Pinpoint the cell where the given text exists, returning its (x, y) midpoint coordinate. 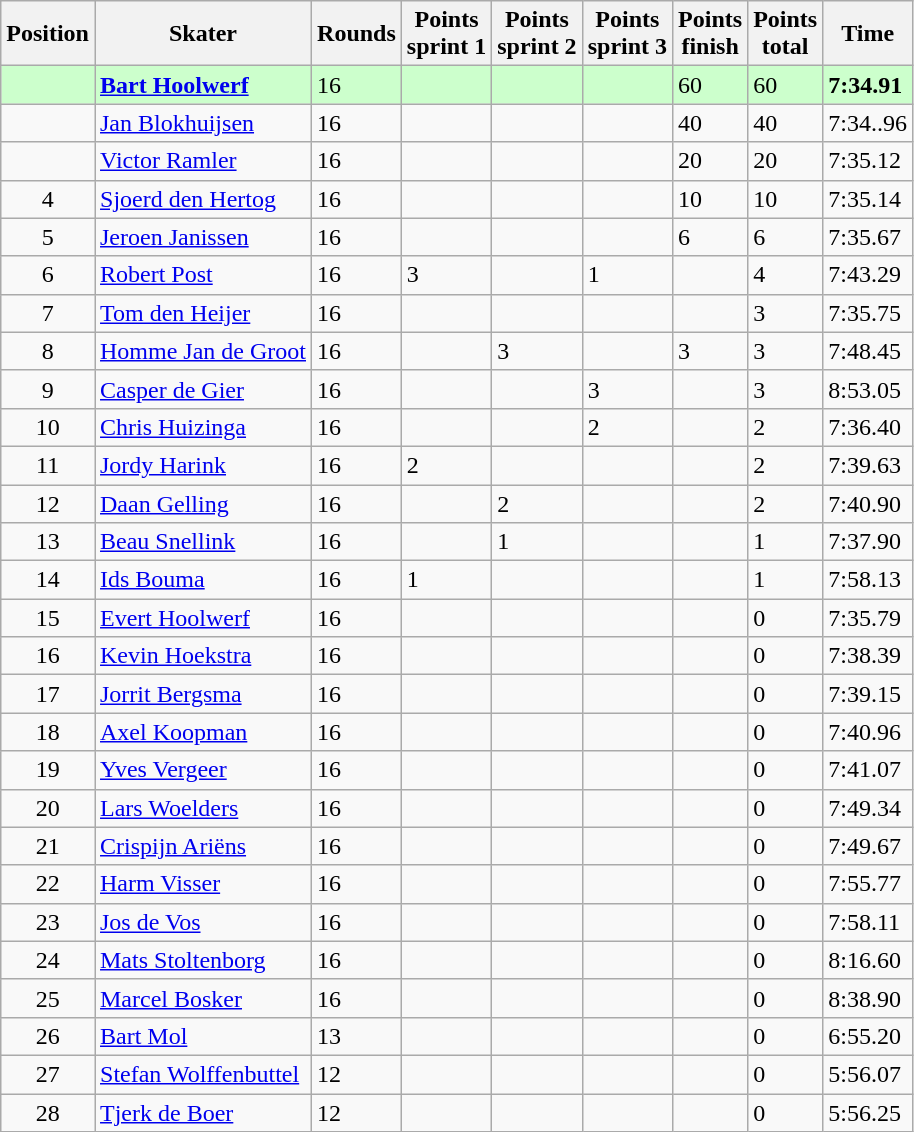
Bart Hoolwerf (202, 85)
Lars Woelders (202, 808)
8:16.60 (868, 960)
Jan Blokhuijsen (202, 123)
Rounds (357, 34)
21 (48, 846)
Skater (202, 34)
5:56.25 (868, 1113)
Axel Koopman (202, 732)
7:35.79 (868, 618)
7:35.75 (868, 313)
Robert Post (202, 275)
14 (48, 580)
Tom den Heijer (202, 313)
Points finish (710, 34)
5:56.07 (868, 1074)
Victor Ramler (202, 161)
7:35.12 (868, 161)
18 (48, 732)
Jordy Harink (202, 465)
23 (48, 922)
15 (48, 618)
7:39.15 (868, 694)
7:48.45 (868, 351)
Ids Bouma (202, 580)
Homme Jan de Groot (202, 351)
7:41.07 (868, 770)
7 (48, 313)
6:55.20 (868, 1036)
7:38.39 (868, 656)
7:58.13 (868, 580)
Evert Hoolwerf (202, 618)
7:43.29 (868, 275)
Points sprint 3 (627, 34)
Sjoerd den Hertog (202, 199)
Bart Mol (202, 1036)
7:40.96 (868, 732)
7:39.63 (868, 465)
9 (48, 389)
19 (48, 770)
Jorrit Bergsma (202, 694)
25 (48, 998)
7:49.34 (868, 808)
Stefan Wolffenbuttel (202, 1074)
22 (48, 884)
Chris Huizinga (202, 427)
Marcel Bosker (202, 998)
5 (48, 237)
Points total (786, 34)
7:36.40 (868, 427)
Time (868, 34)
7:40.90 (868, 503)
11 (48, 465)
Jeroen Janissen (202, 237)
7:35.67 (868, 237)
7:35.14 (868, 199)
Position (48, 34)
27 (48, 1074)
Jos de Vos (202, 922)
24 (48, 960)
7:34.91 (868, 85)
Points sprint 1 (446, 34)
Daan Gelling (202, 503)
28 (48, 1113)
Beau Snellink (202, 542)
Casper de Gier (202, 389)
Crispijn Ariëns (202, 846)
Harm Visser (202, 884)
7:58.11 (868, 922)
Points sprint 2 (537, 34)
7:34..96 (868, 123)
26 (48, 1036)
7:37.90 (868, 542)
Mats Stoltenborg (202, 960)
17 (48, 694)
7:49.67 (868, 846)
8:53.05 (868, 389)
Kevin Hoekstra (202, 656)
Yves Vergeer (202, 770)
8 (48, 351)
7:55.77 (868, 884)
8:38.90 (868, 998)
Tjerk de Boer (202, 1113)
